Search for the cell housing the specified text and yield its [x, y] center coordinate. 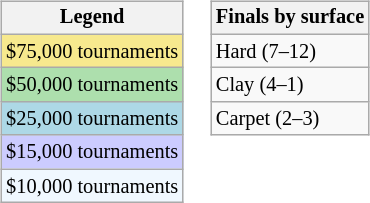
$50,000 tournaments [92, 85]
$15,000 tournaments [92, 152]
Finals by surface [290, 18]
$10,000 tournaments [92, 186]
Legend [92, 18]
$25,000 tournaments [92, 119]
Carpet (2–3) [290, 119]
Clay (4–1) [290, 85]
$75,000 tournaments [92, 51]
Hard (7–12) [290, 51]
